Return (x, y) of the center of cell containing provided text 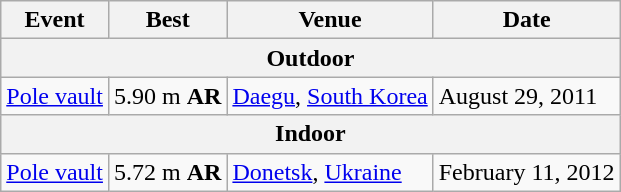
Outdoor (310, 58)
August 29, 2011 (526, 96)
February 11, 2012 (526, 172)
Event (55, 20)
Donetsk, Ukraine (330, 172)
Indoor (310, 134)
Best (167, 20)
Date (526, 20)
Venue (330, 20)
Daegu, South Korea (330, 96)
5.72 m AR (167, 172)
5.90 m AR (167, 96)
